Capture the cell that displays the provided text and extract its (X, Y) central coordinate. 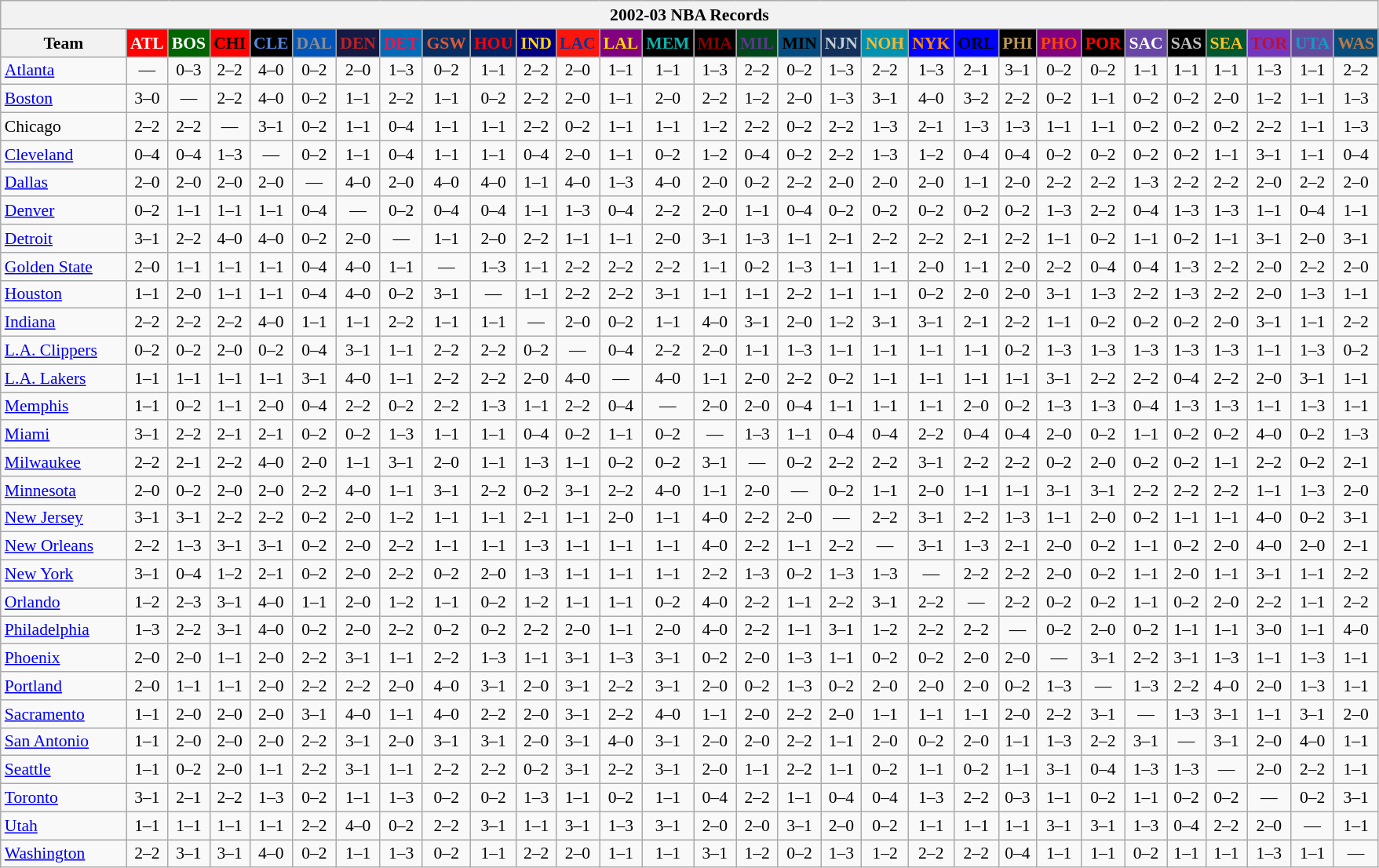
3–2 (976, 99)
L.A. Clippers (64, 351)
SEA (1226, 43)
2–3 (188, 602)
Utah (64, 826)
Cleveland (64, 155)
Portland (64, 686)
Detroit (64, 239)
DAL (315, 43)
ATL (148, 43)
New Jersey (64, 518)
DEN (358, 43)
NYK (931, 43)
MEM (667, 43)
Milwaukee (64, 462)
Sacramento (64, 714)
SAS (1187, 43)
Indiana (64, 323)
GSW (446, 43)
New Orleans (64, 546)
LAC (578, 43)
Atlanta (64, 71)
WAS (1356, 43)
Washington (64, 854)
Philadelphia (64, 630)
Golden State (64, 267)
CHI (229, 43)
MIN (799, 43)
Phoenix (64, 658)
New York (64, 574)
Toronto (64, 798)
TOR (1270, 43)
L.A. Lakers (64, 378)
PHI (1017, 43)
Orlando (64, 602)
CLE (272, 43)
Miami (64, 435)
POR (1104, 43)
BOS (188, 43)
San Antonio (64, 742)
Chicago (64, 127)
NJN (841, 43)
PHO (1060, 43)
DET (402, 43)
Dallas (64, 183)
UTA (1312, 43)
Denver (64, 211)
IND (536, 43)
SAC (1146, 43)
LAL (622, 43)
Boston (64, 99)
MIL (757, 43)
MIA (715, 43)
Team (64, 43)
Memphis (64, 407)
NOH (885, 43)
2002-03 NBA Records (689, 15)
Minnesota (64, 491)
Seattle (64, 770)
Houston (64, 294)
ORL (976, 43)
HOU (493, 43)
